For the text-containing cell, return its midpoint in [x, y] coordinate format. 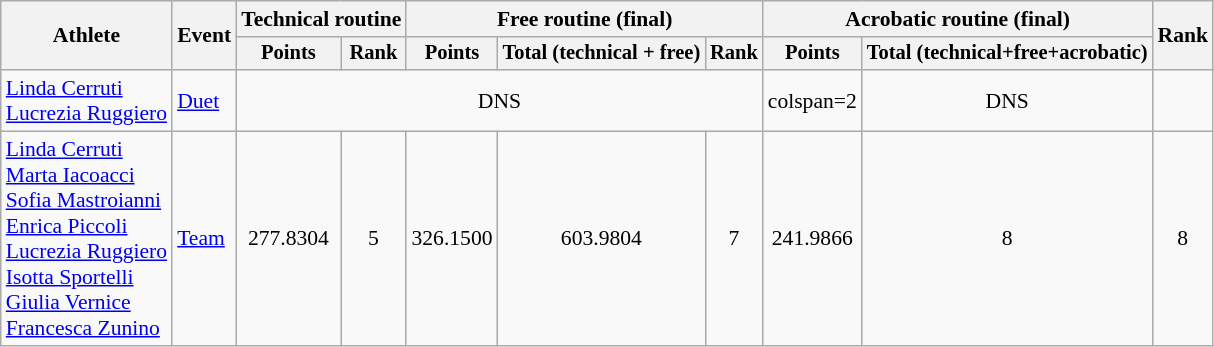
colspan=2 [812, 100]
Total (technical+free+acrobatic) [1008, 54]
Technical routine [321, 19]
Team [204, 239]
Athlete [86, 36]
Total (technical + free) [602, 54]
277.8304 [288, 239]
Acrobatic routine (final) [958, 19]
603.9804 [602, 239]
Linda CerrutiLucrezia Ruggiero [86, 100]
Duet [204, 100]
7 [734, 239]
Event [204, 36]
241.9866 [812, 239]
Free routine (final) [584, 19]
5 [373, 239]
326.1500 [452, 239]
Linda CerrutiMarta IacoacciSofia MastroianniEnrica PiccoliLucrezia RuggieroIsotta SportelliGiulia VerniceFrancesca Zunino [86, 239]
